Extract the [x, y] coordinate from the center of the cell holding the provided text.  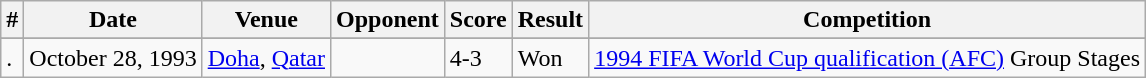
Competition [868, 20]
1994 FIFA World Cup qualification (AFC) Group Stages [868, 58]
# [12, 20]
Doha, Qatar [266, 58]
Won [550, 58]
Venue [266, 20]
Opponent [388, 20]
October 28, 1993 [113, 58]
Date [113, 20]
4-3 [478, 58]
Result [550, 20]
Score [478, 20]
. [12, 58]
